Identify which cell holds the provided text, then report its (x, y) central coordinate. 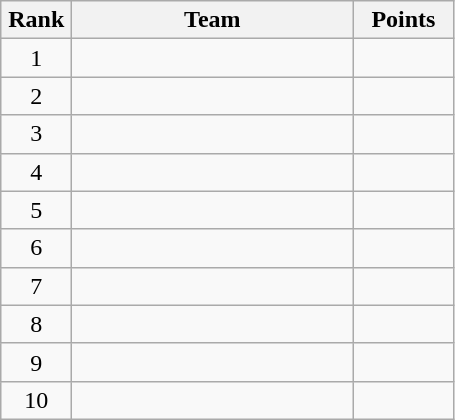
Rank (36, 20)
10 (36, 400)
Points (404, 20)
4 (36, 172)
5 (36, 210)
2 (36, 96)
1 (36, 58)
Team (212, 20)
6 (36, 248)
3 (36, 134)
9 (36, 362)
8 (36, 324)
7 (36, 286)
